For the text-containing cell, return its midpoint in [X, Y] coordinate format. 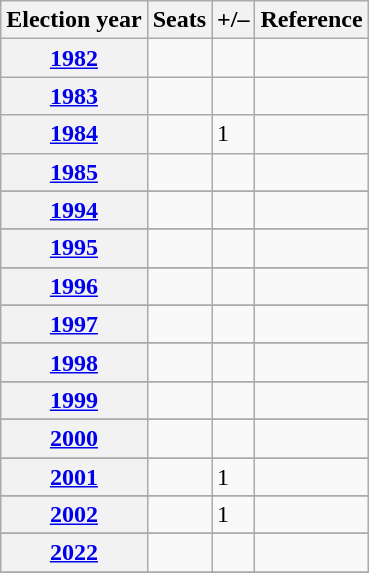
2022 [74, 553]
1982 [74, 58]
1984 [74, 134]
2001 [74, 477]
+/– [234, 20]
1999 [74, 400]
1998 [74, 362]
Seats [179, 20]
1997 [74, 324]
Reference [312, 20]
2000 [74, 438]
1996 [74, 286]
Election year [74, 20]
1994 [74, 210]
1985 [74, 172]
1983 [74, 96]
2002 [74, 515]
1995 [74, 248]
